Pinpoint the cell where the given text exists, returning its (x, y) midpoint coordinate. 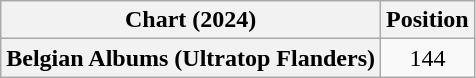
Belgian Albums (Ultratop Flanders) (191, 58)
144 (428, 58)
Chart (2024) (191, 20)
Position (428, 20)
